For the text-containing cell, return its midpoint in (x, y) coordinate format. 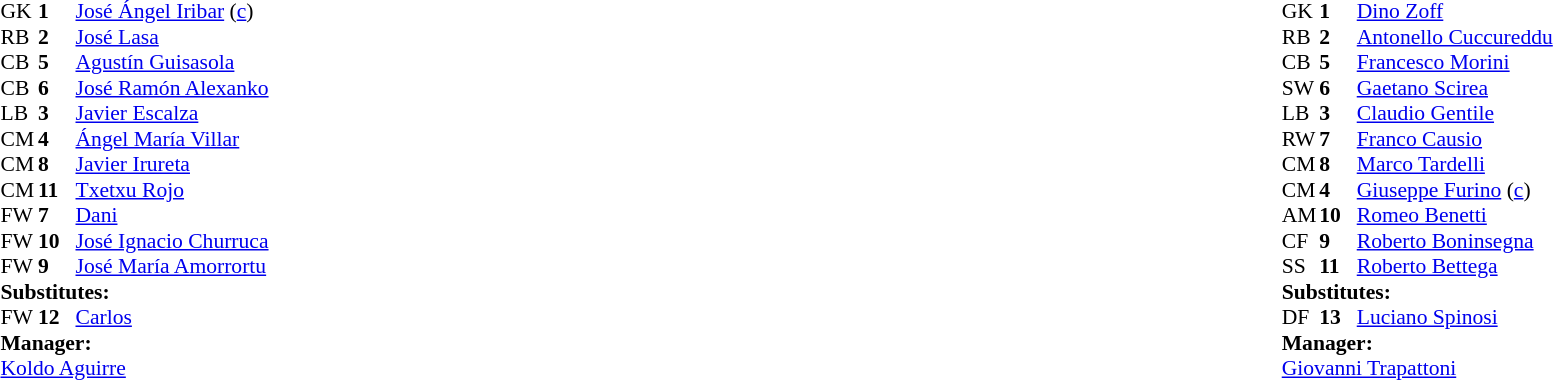
13 (1338, 317)
Antonello Cuccureddu (1455, 37)
RW (1301, 139)
José Ramón Alexanko (172, 88)
José María Amorrortu (172, 267)
AM (1301, 215)
Javier Escalza (172, 113)
SS (1301, 267)
Francesco Morini (1455, 63)
Marco Tardelli (1455, 165)
Romeo Benetti (1455, 215)
Txetxu Rojo (172, 190)
Javier Irureta (172, 165)
Carlos (172, 317)
CF (1301, 241)
Giuseppe Furino (c) (1455, 190)
Franco Causio (1455, 139)
Agustín Guisasola (172, 63)
Roberto Bettega (1455, 267)
12 (57, 317)
DF (1301, 317)
Gaetano Scirea (1455, 88)
Dani (172, 215)
Claudio Gentile (1455, 113)
Roberto Boninsegna (1455, 241)
SW (1301, 88)
José Ignacio Churruca (172, 241)
Luciano Spinosi (1455, 317)
José Lasa (172, 37)
Ángel María Villar (172, 139)
